Determine the (x, y) coordinate at the center of the cell enclosing the given text.  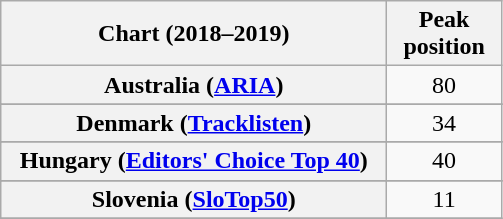
Australia (ARIA) (194, 85)
40 (444, 161)
Denmark (Tracklisten) (194, 123)
80 (444, 85)
11 (444, 199)
34 (444, 123)
Peakposition (444, 34)
Slovenia (SloTop50) (194, 199)
Chart (2018–2019) (194, 34)
Hungary (Editors' Choice Top 40) (194, 161)
